For the text-containing cell, return its midpoint in (x, y) coordinate format. 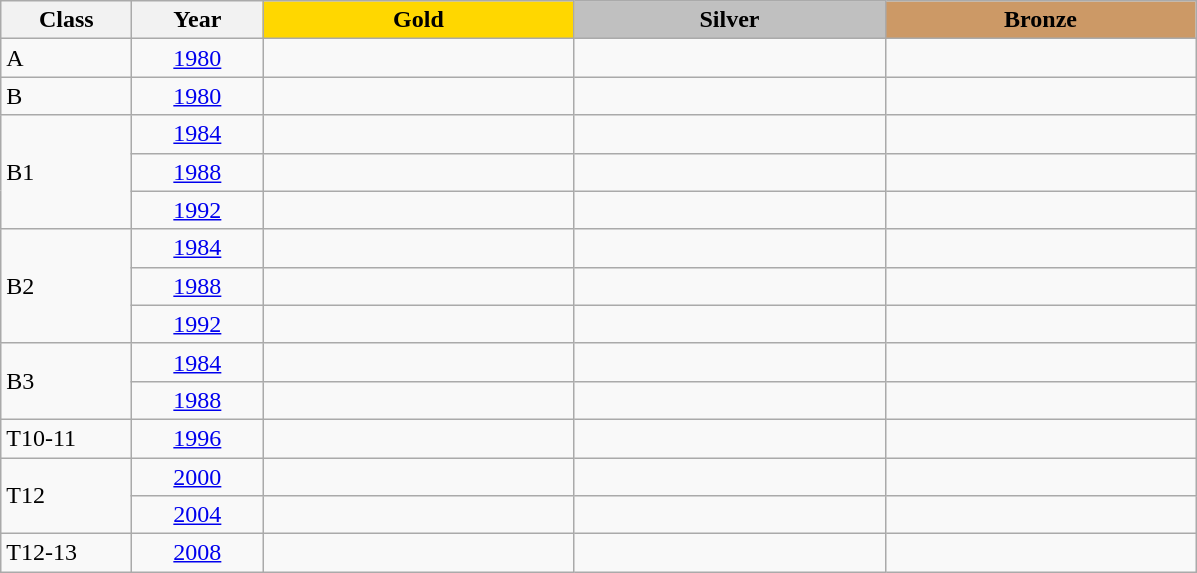
T10-11 (66, 438)
T12-13 (66, 553)
B2 (66, 286)
Silver (730, 20)
2004 (198, 515)
B3 (66, 381)
2000 (198, 477)
Gold (418, 20)
1996 (198, 438)
B1 (66, 172)
Class (66, 20)
B (66, 96)
Year (198, 20)
T12 (66, 496)
A (66, 58)
Bronze (1040, 20)
2008 (198, 553)
